Scan for the cell matching the given text and deliver its (x, y) coordinate at center. 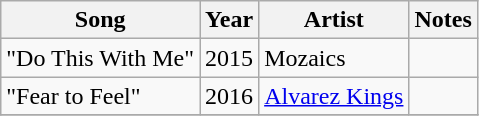
"Fear to Feel" (100, 96)
Song (100, 20)
2016 (230, 96)
"Do This With Me" (100, 58)
2015 (230, 58)
Artist (334, 20)
Alvarez Kings (334, 96)
Notes (443, 20)
Mozaics (334, 58)
Year (230, 20)
